Return the [x, y] coordinate for the center point of the cell that contains the specified text.  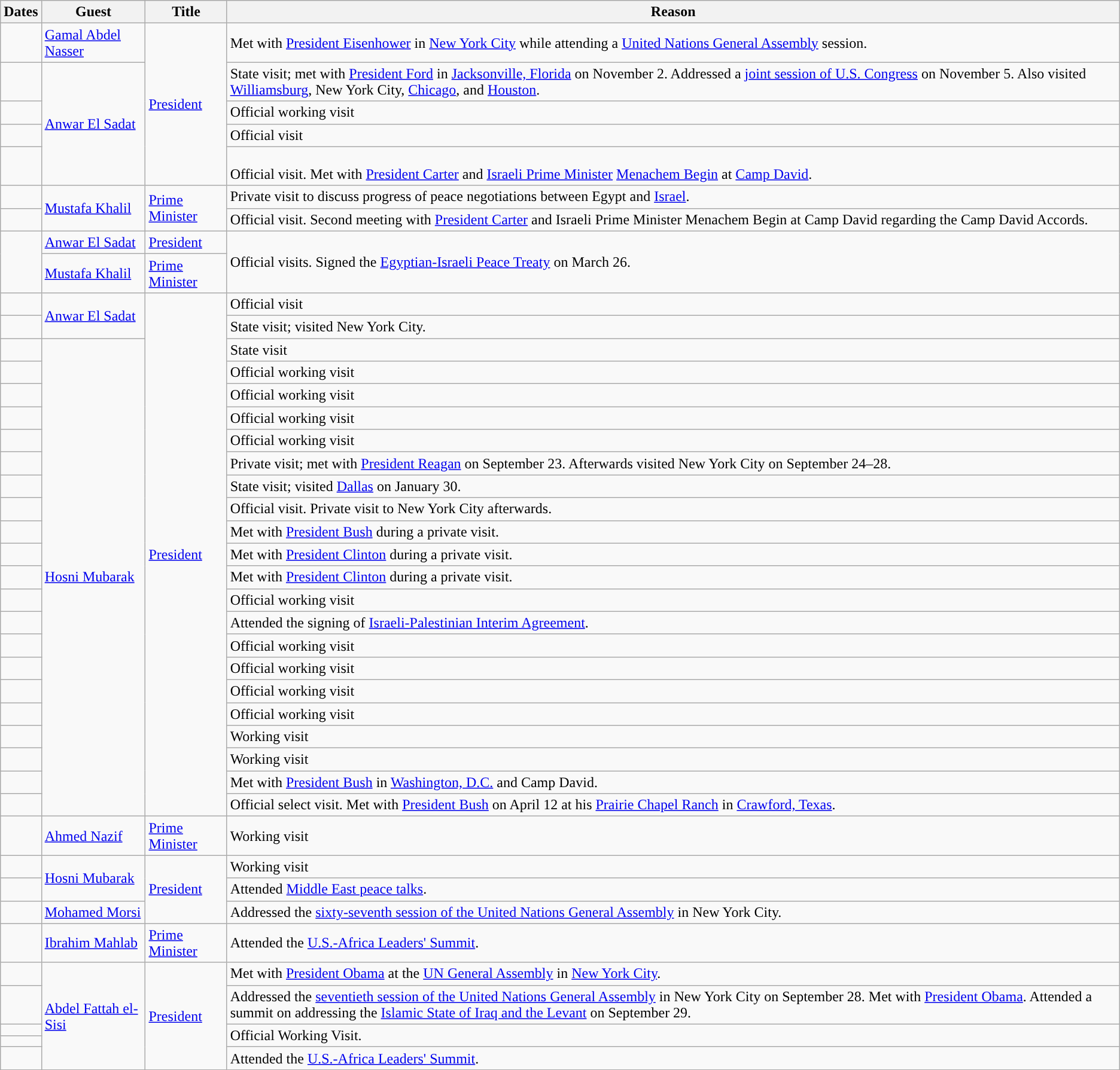
Private visit to discuss progress of peace negotiations between Egypt and Israel. [673, 197]
Met with President Bush during a private visit. [673, 532]
Official visit. Private visit to New York City afterwards. [673, 509]
State visit; visited New York City. [673, 327]
Ahmed Nazif [93, 836]
Guest [93, 12]
Met with President Obama at the UN General Assembly in New York City. [673, 974]
Dates [21, 12]
Official visit. Second meeting with President Carter and Israeli Prime Minister Menachem Begin at Camp David regarding the Camp David Accords. [673, 220]
Attended Middle East peace talks. [673, 889]
Private visit; met with President Reagan on September 23. Afterwards visited New York City on September 24–28. [673, 464]
Addressed the sixty-seventh session of the United Nations General Assembly in New York City. [673, 912]
Official select visit. Met with President Bush on April 12 at his Prairie Chapel Ranch in Crawford, Texas. [673, 805]
Abdel Fattah el-Sisi [93, 1016]
Reason [673, 12]
Gamal Abdel Nasser [93, 43]
Ibrahim Mahlab [93, 943]
Mohamed Morsi [93, 912]
Official visits. Signed the Egyptian-Israeli Peace Treaty on March 26. [673, 262]
State visit [673, 350]
Title [186, 12]
Met with President Eisenhower in New York City while attending a United Nations General Assembly session. [673, 43]
Official visit. Met with President Carter and Israeli Prime Minister Menachem Begin at Camp David. [673, 166]
State visit; visited Dallas on January 30. [673, 486]
Attended the signing of Israeli-Palestinian Interim Agreement. [673, 623]
Met with President Bush in Washington, D.C. and Camp David. [673, 782]
Official Working Visit. [673, 1035]
